Find where the given text appears and provide that cell's center as (x, y) coordinate. 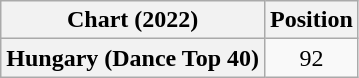
92 (312, 58)
Position (312, 20)
Hungary (Dance Top 40) (133, 58)
Chart (2022) (133, 20)
